Pinpoint the cell where the given text exists, returning its (x, y) midpoint coordinate. 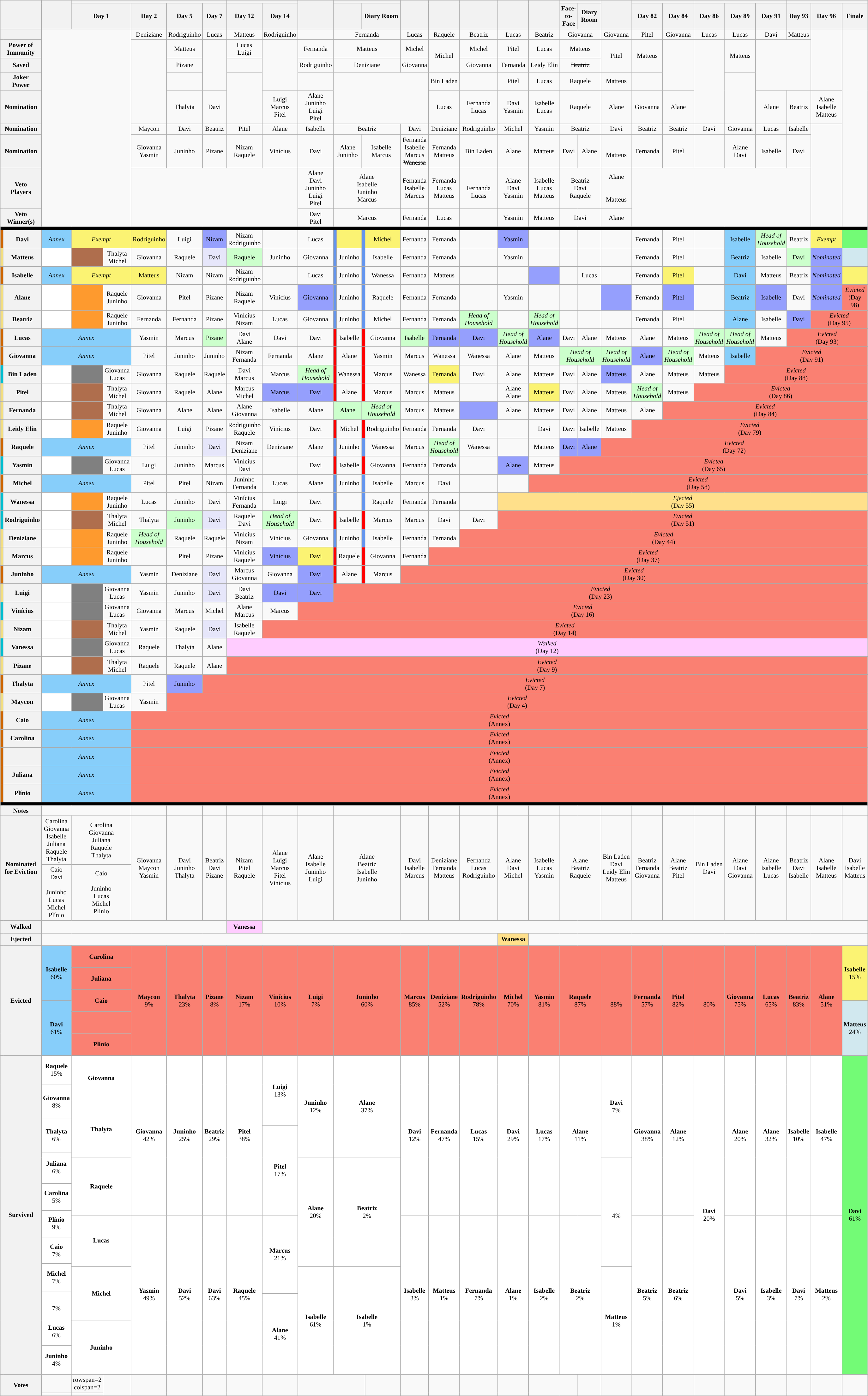
Matteus2% (826, 1295)
Evicted(Day 86) (781, 392)
AlaneGiovanna (244, 410)
Day 89 (740, 16)
AlaneMarcus (244, 611)
FernandaLucasMatteus (444, 188)
Fernanda57% (647, 1000)
Alane12% (678, 1135)
Beatriz5% (647, 1295)
Pitel82% (678, 1000)
Davi52% (184, 1295)
Isabelle1% (367, 1320)
JuninhoFernanda (244, 483)
ViníciusRaquele (244, 556)
Davi63% (214, 1295)
CaioJuninhoLucasMichelPlínio (101, 892)
rowspan=2 colspan=2 (87, 1383)
DaviAlane (244, 338)
AlaneDaviGiovanna (740, 868)
AlaneDavi (740, 151)
BeatrizDaviIsabelle (799, 868)
Evicted(Day 79) (750, 429)
Yasmin49% (149, 1295)
Rodriguinho78% (479, 1000)
AlaneDaviJuninhoLuigiPitel (316, 188)
ViníciusFernanda (244, 502)
Michel7% (56, 1277)
Evicted(Day 88) (796, 374)
7% (56, 1304)
CaioDaviJuninhoLucasMichelPlínio (56, 892)
GiovannaMayconYasmin (149, 868)
DaviJuninhoThalyta (184, 868)
Lucas6% (56, 1332)
FernandaIsabelleMarcus (414, 188)
Day 2 (149, 16)
Day 82 (647, 16)
Juliana6% (56, 1168)
Evicted(Day 95) (839, 319)
Alane32% (771, 1135)
Marcus85% (414, 1000)
4% (616, 1212)
Evicted(Day 16) (583, 611)
BeatrizFernandaGiovanna (647, 868)
DaviPitel (316, 218)
IsabelleMarcus (381, 151)
Day 12 (244, 16)
Votes (21, 1385)
Nizam17% (244, 1000)
DaviBeatriz (244, 593)
NizamFernanda (244, 356)
DaviYasmin (513, 107)
Nominatedfor Eviction (21, 868)
DaviIsabelleMatteus (855, 868)
Davi 20% (709, 1215)
Alane37% (367, 1106)
Davi5% (740, 1295)
FernandaIsabelleMarcusWanessa (414, 151)
Power ofImmunity (21, 49)
Evicted(Day 7) (535, 684)
Thalyta23% (184, 1000)
Day 96 (826, 16)
Bin LadenDavi (709, 868)
NizamDeniziane (244, 447)
Evicted(Day 91) (812, 356)
Ejected (21, 939)
IsabelleLucasMatteus (544, 188)
Survived (21, 1215)
Juninho4% (56, 1360)
Face-to-Face (569, 16)
Raquele87% (580, 1000)
Vinícius10% (280, 1000)
Isabelle47% (826, 1135)
Lucas65% (771, 1000)
MarcusMichel (244, 392)
Raquele15% (56, 1070)
Evicted(Day 58) (698, 483)
AlaneAlane (513, 392)
Evicted(Day 14) (565, 629)
Juninho12% (316, 1106)
Luigi7% (316, 1000)
Evicted (21, 1000)
Lucas17% (544, 1135)
BeatrizDaviPizane (214, 868)
Giovanna42% (149, 1135)
Pizane8% (214, 1000)
MarcusGiovanna (244, 574)
Evicted(Day 65) (714, 465)
Evicted(Day 30) (634, 574)
Isabelle61% (316, 1320)
Juninho60% (367, 1000)
CarolinaGiovannaIsabelleJulianaRaqueleThalyta (56, 840)
DenizianeFernandaMatteus (444, 868)
Evicted(Day 93) (827, 338)
AlaneJuninho (347, 151)
Saved (21, 65)
Fernanda7% (479, 1295)
Head of Household (444, 447)
RodriguinhoRaquele (244, 429)
Isabelle10% (799, 1135)
Walked (21, 927)
AlaneIsabelleLucas (771, 868)
Ejected(Day 55) (683, 502)
CarolinaGiovannaJulianaRaqueleThalyta (101, 840)
Alane41% (280, 1334)
Lucas15% (479, 1135)
88% (616, 1000)
Raquele45% (244, 1295)
FernandaMatteus (444, 151)
Michel70% (513, 1000)
Alane1% (513, 1295)
Isabelle60% (56, 973)
Day 93 (799, 16)
80% (709, 1000)
Evicted(Day 51) (683, 520)
Bin LadenDaviLeidy ElinMatteus (616, 868)
AlaneLuigiMarcusPitelVinícius (280, 868)
FernandaLucasRodriguinho (479, 868)
Evicted(Day 9) (547, 666)
DaviIsabelleMarcus (414, 868)
Evicted(Day 44) (664, 538)
GiovannaYasmin (149, 151)
AlaneBeatrizPitel (678, 868)
Beatriz83% (799, 1000)
Evicted(Day 98) (855, 298)
Notes (21, 811)
AlaneBeatriz Raquele (580, 868)
Day 5 (184, 16)
Evicted(Day 72) (734, 447)
Giovanna75% (740, 1000)
LucasLuigi (244, 49)
Marcus21% (280, 1254)
Plínio9% (56, 1224)
AlaneBeatrizIsabelleJuninho (367, 868)
IsabelleRaquele (244, 629)
BeatrizDaviRaquele (580, 188)
AlaneMatteus (616, 188)
JokerPower (21, 81)
Luigi13% (280, 1091)
Day 84 (678, 16)
ViníciusDavi (244, 465)
Evicted(Day 84) (765, 410)
Deniziane52% (444, 1000)
AlaneIsabelleJuninhoMarcus (367, 188)
Day 7 (214, 16)
Davi29% (513, 1135)
Fernanda47% (444, 1135)
Walked(Day 12) (547, 647)
VetoPlayers (21, 188)
Giovanna38% (647, 1135)
Matteus24% (855, 1028)
Juninho25% (184, 1135)
Day 91 (771, 16)
LuigiMarcusPitel (280, 107)
Yasmin81% (544, 1000)
AlaneDaviMichel (513, 868)
Evicted(Day 23) (600, 593)
Davi12% (414, 1135)
Maycon9% (149, 1000)
Day 1 (101, 16)
Caio7% (56, 1250)
AlaneJuninhoLuigiPitel (316, 107)
Carolina5% (56, 1197)
Evicted(Day 37) (648, 556)
Isabelle2% (544, 1295)
Giovanna8% (56, 1102)
AlaneIsabelleJuninhoLuigi (316, 868)
Day 14 (280, 16)
IsabelleLucas (544, 107)
Finale (855, 16)
NizamPitelRaquele (244, 868)
Evicted(Day 4) (517, 702)
VetoWinner(s) (21, 218)
Alane51% (826, 1000)
Isabelle15% (855, 973)
Beatriz29% (214, 1135)
Alane11% (580, 1135)
Beatriz6% (678, 1295)
Thalyta6% (56, 1135)
Pitel17% (280, 1170)
Pitel38% (244, 1135)
IsabelleLucasYasmin (544, 868)
AlaneDaviYasmin (513, 188)
RaqueleDavi (244, 520)
Day 86 (709, 16)
DaviMarcus (244, 374)
